Locate the cell with the specified text and output its [x, y] center coordinate. 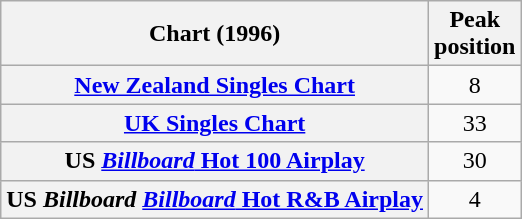
US Billboard Hot 100 Airplay [215, 161]
8 [475, 85]
33 [475, 123]
Chart (1996) [215, 34]
4 [475, 199]
UK Singles Chart [215, 123]
Peakposition [475, 34]
New Zealand Singles Chart [215, 85]
US Billboard Billboard Hot R&B Airplay [215, 199]
30 [475, 161]
